Pinpoint the cell where the given text exists, returning its (x, y) midpoint coordinate. 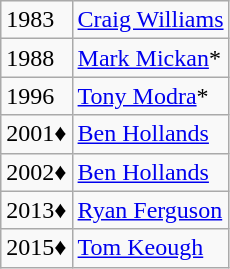
Tom Keough (150, 248)
1996 (36, 96)
1988 (36, 58)
2001♦ (36, 134)
Mark Mickan* (150, 58)
Tony Modra* (150, 96)
Ryan Ferguson (150, 210)
2013♦ (36, 210)
1983 (36, 20)
Craig Williams (150, 20)
2002♦ (36, 172)
2015♦ (36, 248)
